Find where the given text appears and provide that cell's center as [x, y] coordinate. 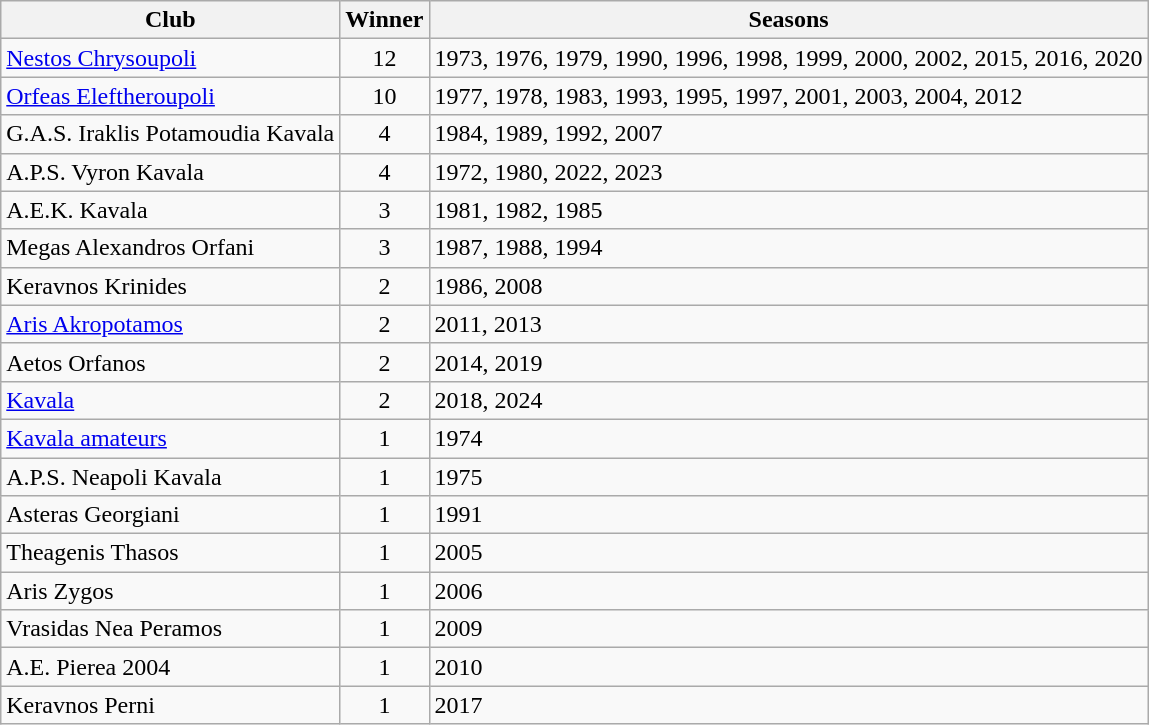
1973, 1976, 1979, 1990, 1996, 1998, 1999, 2000, 2002, 2015, 2016, 2020 [788, 58]
A.E.K. Kavala [170, 210]
1975 [788, 477]
Vrasidas Nea Peramos [170, 629]
1974 [788, 438]
2011, 2013 [788, 324]
Seasons [788, 20]
Aetos Orfanos [170, 362]
Keravnos Krinides [170, 286]
2018, 2024 [788, 400]
Theagenis Thasos [170, 553]
2017 [788, 705]
Nestos Chrysoupoli [170, 58]
A.E. Pierea 2004 [170, 667]
A.P.S. Neapoli Kavala [170, 477]
10 [384, 96]
G.A.S. Iraklis Potamoudia Kavala [170, 134]
12 [384, 58]
Club [170, 20]
Keravnos Perni [170, 705]
Kavala [170, 400]
Winner [384, 20]
1972, 1980, 2022, 2023 [788, 172]
1977, 1978, 1983, 1993, 1995, 1997, 2001, 2003, 2004, 2012 [788, 96]
Kavala amateurs [170, 438]
1987, 1988, 1994 [788, 248]
A.P.S. Vyron Kavala [170, 172]
1981, 1982, 1985 [788, 210]
Aris Akropotamos [170, 324]
2010 [788, 667]
2006 [788, 591]
Asteras Georgiani [170, 515]
2005 [788, 553]
Orfeas Eleftheroupoli [170, 96]
Megas Alexandros Orfani [170, 248]
2009 [788, 629]
Aris Zygos [170, 591]
1986, 2008 [788, 286]
2014, 2019 [788, 362]
1991 [788, 515]
1984, 1989, 1992, 2007 [788, 134]
